Search for the cell housing the specified text and yield its [X, Y] center coordinate. 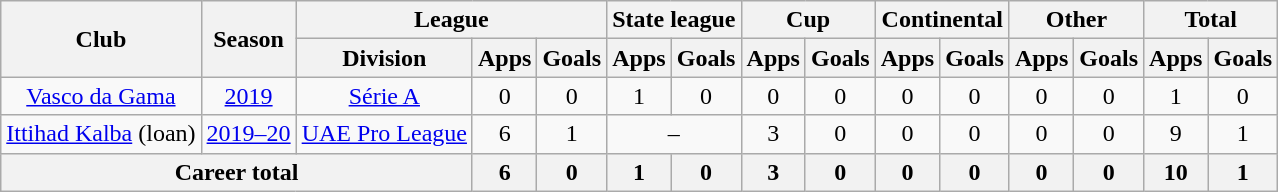
10 [1176, 172]
Division [384, 58]
Série A [384, 96]
9 [1176, 134]
League [452, 20]
2019–20 [248, 134]
2019 [248, 96]
Cup [808, 20]
UAE Pro League [384, 134]
Continental [942, 20]
Vasco da Gama [101, 96]
Career total [237, 172]
Season [248, 39]
Other [1076, 20]
– [674, 134]
Total [1211, 20]
State league [674, 20]
Club [101, 39]
Ittihad Kalba (loan) [101, 134]
